Search for the cell housing the specified text and yield its [X, Y] center coordinate. 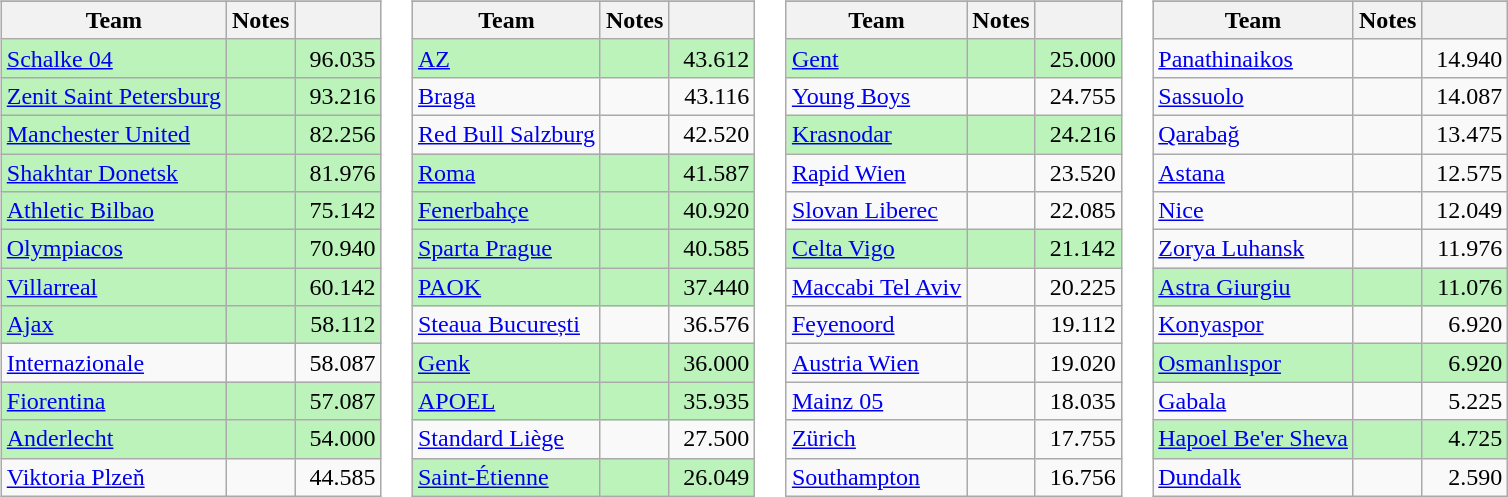
70.940 [338, 249]
PAOK [506, 287]
27.500 [712, 439]
14.940 [1465, 58]
Roma [506, 173]
Celta Vigo [876, 249]
Anderlecht [114, 439]
11.976 [1465, 249]
Maccabi Tel Aviv [876, 287]
APOEL [506, 401]
Astra Giurgiu [1254, 287]
Internazionale [114, 363]
Fiorentina [114, 401]
36.000 [712, 363]
14.087 [1465, 96]
96.035 [338, 58]
Mainz 05 [876, 401]
Shakhtar Donetsk [114, 173]
57.087 [338, 401]
Rapid Wien [876, 173]
Konyaspor [1254, 325]
23.520 [1078, 173]
Athletic Bilbao [114, 211]
Olympiacos [114, 249]
Slovan Liberec [876, 211]
Manchester United [114, 134]
13.475 [1465, 134]
Astana [1254, 173]
Saint-Étienne [506, 477]
Braga [506, 96]
Steaua București [506, 325]
12.575 [1465, 173]
Young Boys [876, 96]
2.590 [1465, 477]
21.142 [1078, 249]
Sassuolo [1254, 96]
81.976 [338, 173]
26.049 [712, 477]
Dundalk [1254, 477]
Gent [876, 58]
40.920 [712, 211]
Red Bull Salzburg [506, 134]
20.225 [1078, 287]
40.585 [712, 249]
4.725 [1465, 439]
41.587 [712, 173]
54.000 [338, 439]
93.216 [338, 96]
Osmanlıspor [1254, 363]
16.756 [1078, 477]
AZ [506, 58]
43.116 [712, 96]
Ajax [114, 325]
75.142 [338, 211]
Zorya Luhansk [1254, 249]
19.020 [1078, 363]
Southampton [876, 477]
12.049 [1465, 211]
Hapoel Be'er Sheva [1254, 439]
Fenerbahçe [506, 211]
37.440 [712, 287]
Austria Wien [876, 363]
36.576 [712, 325]
Genk [506, 363]
43.612 [712, 58]
60.142 [338, 287]
24.216 [1078, 134]
Gabala [1254, 401]
Schalke 04 [114, 58]
25.000 [1078, 58]
Standard Liège [506, 439]
58.087 [338, 363]
Qarabağ [1254, 134]
Zürich [876, 439]
5.225 [1465, 401]
11.076 [1465, 287]
24.755 [1078, 96]
Feyenoord [876, 325]
44.585 [338, 477]
Nice [1254, 211]
Krasnodar [876, 134]
Panathinaikos [1254, 58]
18.035 [1078, 401]
17.755 [1078, 439]
Sparta Prague [506, 249]
82.256 [338, 134]
42.520 [712, 134]
Villarreal [114, 287]
35.935 [712, 401]
Viktoria Plzeň [114, 477]
58.112 [338, 325]
19.112 [1078, 325]
22.085 [1078, 211]
Zenit Saint Petersburg [114, 96]
